Provide the (X, Y) coordinate of the cell's center where the given text is located.  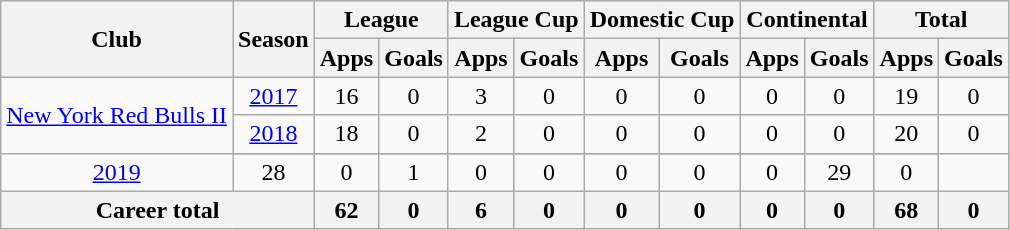
Total (941, 20)
1 (414, 172)
19 (906, 96)
18 (346, 134)
Domestic Cup (662, 20)
Continental (807, 20)
2017 (273, 96)
New York Red Bulls II (117, 115)
68 (906, 210)
Season (273, 39)
29 (839, 172)
League Cup (516, 20)
6 (480, 210)
28 (273, 172)
2 (480, 134)
League (381, 20)
16 (346, 96)
3 (480, 96)
20 (906, 134)
2019 (117, 172)
Club (117, 39)
2018 (273, 134)
62 (346, 210)
Career total (158, 210)
